Detect which cell encompasses the target text, then output its [x, y] center coordinate. 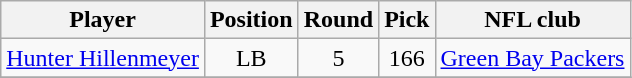
Pick [407, 20]
Hunter Hillenmeyer [103, 58]
5 [338, 58]
Round [338, 20]
Player [103, 20]
Position [251, 20]
LB [251, 58]
NFL club [532, 20]
166 [407, 58]
Green Bay Packers [532, 58]
